Output the [x, y] coordinate of the center of the cell containing the given text.  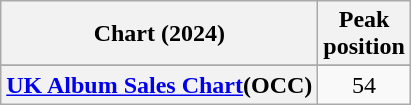
UK Album Sales Chart(OCC) [160, 85]
Peakposition [364, 34]
54 [364, 85]
Chart (2024) [160, 34]
